Return (X, Y) of the center of cell containing provided text 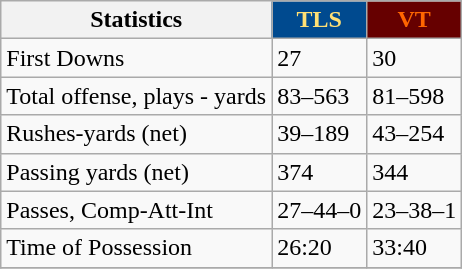
27 (320, 58)
39–189 (320, 134)
344 (414, 172)
Passing yards (net) (136, 172)
26:20 (320, 248)
27–44–0 (320, 210)
43–254 (414, 134)
33:40 (414, 248)
First Downs (136, 58)
TLS (320, 20)
Time of Possession (136, 248)
23–38–1 (414, 210)
Rushes-yards (net) (136, 134)
83–563 (320, 96)
81–598 (414, 96)
Total offense, plays - yards (136, 96)
Passes, Comp-Att-Int (136, 210)
VT (414, 20)
30 (414, 58)
374 (320, 172)
Statistics (136, 20)
